Search for the cell housing the specified text and yield its (x, y) center coordinate. 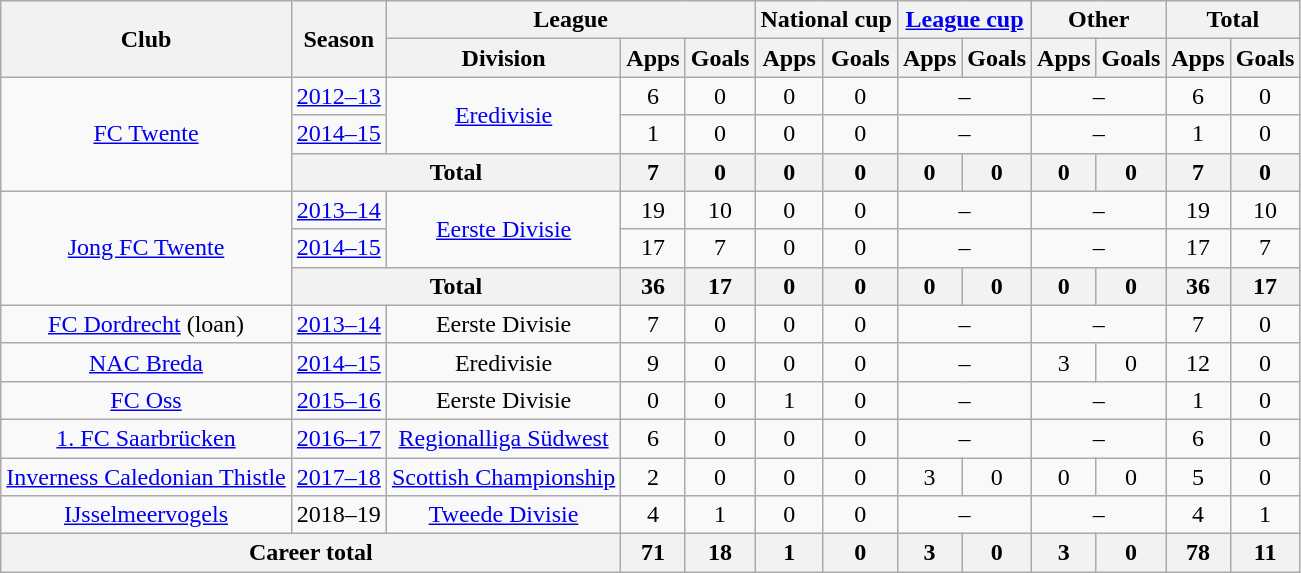
Scottish Championship (503, 477)
2017–18 (338, 477)
71 (653, 553)
Club (146, 39)
League cup (964, 20)
1. FC Saarbrücken (146, 438)
11 (1265, 553)
2018–19 (338, 515)
18 (720, 553)
2 (653, 477)
FC Dordrecht (loan) (146, 324)
Season (338, 39)
Jong FC Twente (146, 248)
IJsselmeervogels (146, 515)
National cup (826, 20)
League (570, 20)
78 (1198, 553)
2016–17 (338, 438)
Other (1099, 20)
Career total (311, 553)
12 (1198, 362)
2012–13 (338, 96)
2015–16 (338, 400)
Division (503, 58)
5 (1198, 477)
9 (653, 362)
Inverness Caledonian Thistle (146, 477)
NAC Breda (146, 362)
FC Oss (146, 400)
FC Twente (146, 134)
Regionalliga Südwest (503, 438)
Tweede Divisie (503, 515)
